Provide the [X, Y] coordinate of the cell's center where the given text is located.  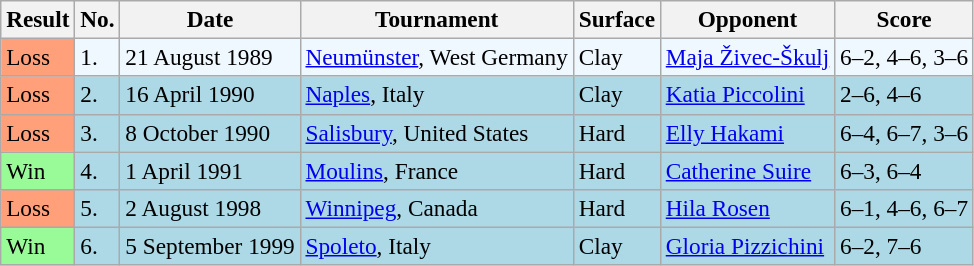
21 August 1989 [210, 57]
Salisbury, United States [436, 133]
Winnipeg, Canada [436, 208]
4. [98, 170]
No. [98, 19]
1. [98, 57]
Moulins, France [436, 170]
2 August 1998 [210, 208]
Tournament [436, 19]
Spoleto, Italy [436, 246]
2–6, 4–6 [904, 95]
6–3, 6–4 [904, 170]
5. [98, 208]
6–2, 7–6 [904, 246]
Surface [616, 19]
Neumünster, West Germany [436, 57]
2. [98, 95]
16 April 1990 [210, 95]
6–1, 4–6, 6–7 [904, 208]
Catherine Suire [747, 170]
3. [98, 133]
Maja Živec-Škulj [747, 57]
Gloria Pizzichini [747, 246]
Opponent [747, 19]
Naples, Italy [436, 95]
Katia Piccolini [747, 95]
6. [98, 246]
Result [38, 19]
Score [904, 19]
6–4, 6–7, 3–6 [904, 133]
8 October 1990 [210, 133]
6–2, 4–6, 3–6 [904, 57]
1 April 1991 [210, 170]
Elly Hakami [747, 133]
Date [210, 19]
Hila Rosen [747, 208]
5 September 1999 [210, 246]
